Search for the cell housing the specified text and yield its [X, Y] center coordinate. 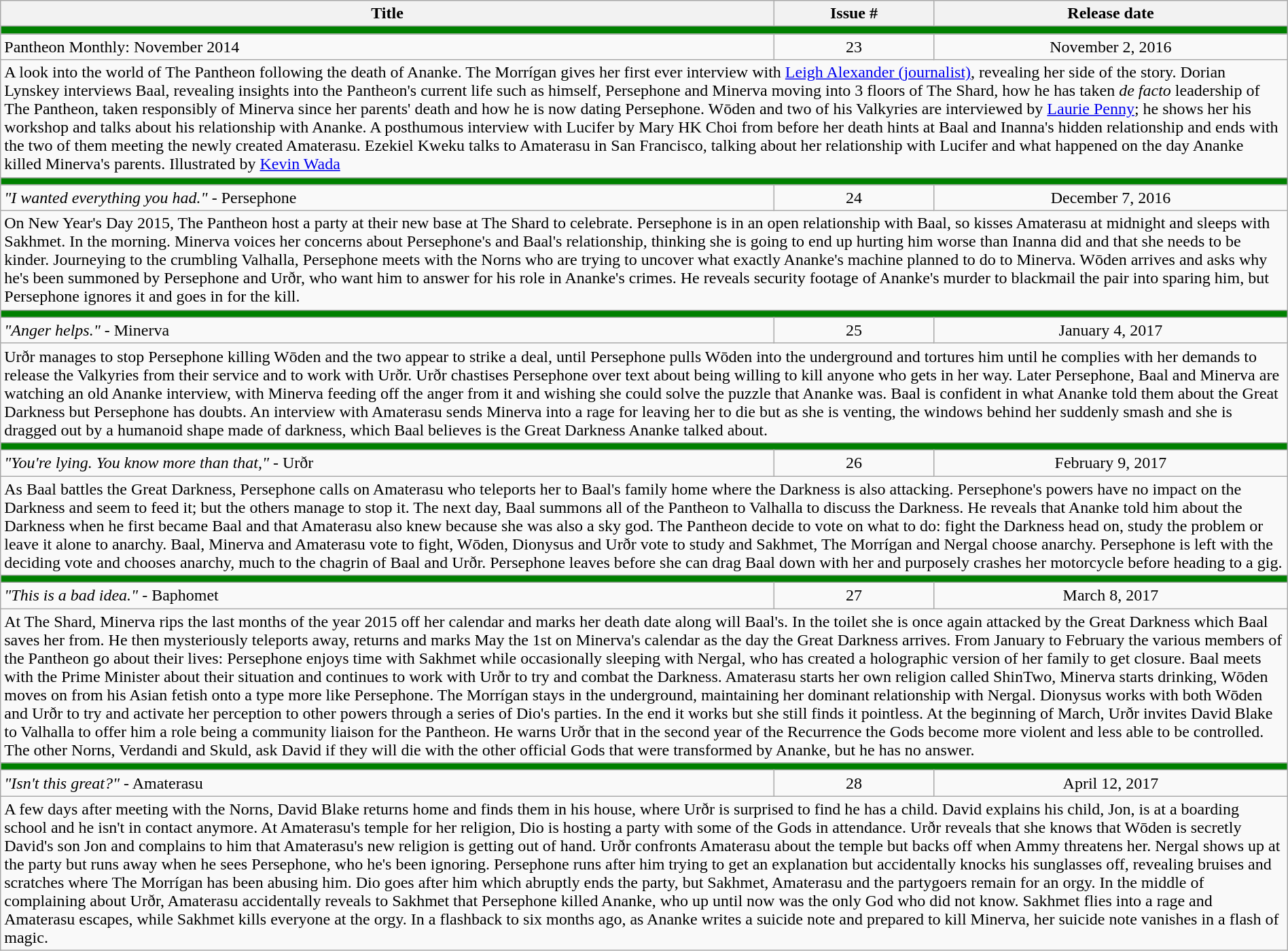
Pantheon Monthly: November 2014 [387, 47]
March 8, 2017 [1111, 596]
"Anger helps." - Minerva [387, 330]
26 [853, 463]
"You're lying. You know more than that," - Urðr [387, 463]
Issue # [853, 14]
February 9, 2017 [1111, 463]
25 [853, 330]
23 [853, 47]
"Isn't this great?" - Amaterasu [387, 783]
December 7, 2016 [1111, 198]
April 12, 2017 [1111, 783]
November 2, 2016 [1111, 47]
Release date [1111, 14]
"I wanted everything you had." - Persephone [387, 198]
28 [853, 783]
Title [387, 14]
27 [853, 596]
"This is a bad idea." - Baphomet [387, 596]
January 4, 2017 [1111, 330]
24 [853, 198]
